Find where the given text appears and provide that cell's center as (x, y) coordinate. 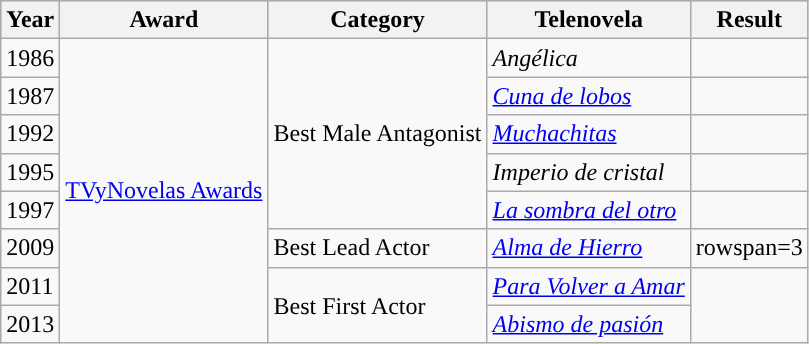
Abismo de pasión (588, 324)
Year (30, 20)
1986 (30, 58)
2013 (30, 324)
Para Volver a Amar (588, 286)
1997 (30, 210)
rowspan=3 (749, 248)
Result (749, 20)
1992 (30, 134)
La sombra del otro (588, 210)
1995 (30, 172)
Imperio de cristal (588, 172)
Best Male Antagonist (378, 134)
TVyNovelas Awards (164, 191)
Best First Actor (378, 305)
Alma de Hierro (588, 248)
Angélica (588, 58)
Award (164, 20)
Muchachitas (588, 134)
Best Lead Actor (378, 248)
2009 (30, 248)
2011 (30, 286)
Category (378, 20)
Cuna de lobos (588, 96)
Telenovela (588, 20)
1987 (30, 96)
